Capture the cell that displays the provided text and extract its [x, y] central coordinate. 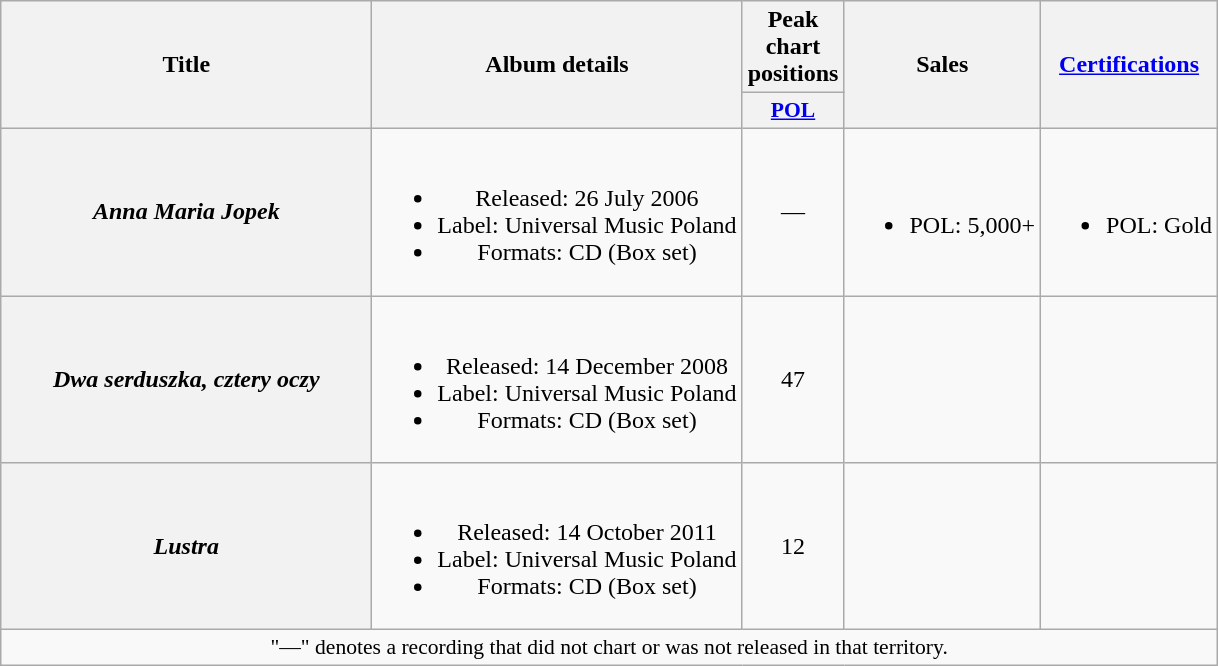
Peak chart positions [793, 47]
POL: 5,000+ [942, 212]
47 [793, 380]
Title [186, 65]
Lustra [186, 546]
Released: 14 October 2011Label: Universal Music PolandFormats: CD (Box set) [557, 546]
POL [793, 111]
"—" denotes a recording that did not chart or was not released in that territory. [610, 648]
12 [793, 546]
Dwa serduszka, cztery oczy [186, 380]
Anna Maria Jopek [186, 212]
Sales [942, 65]
Certifications [1130, 65]
Released: 26 July 2006Label: Universal Music PolandFormats: CD (Box set) [557, 212]
— [793, 212]
Album details [557, 65]
POL: Gold [1130, 212]
Released: 14 December 2008Label: Universal Music PolandFormats: CD (Box set) [557, 380]
